Output the (x, y) coordinate of the center of the cell containing the given text.  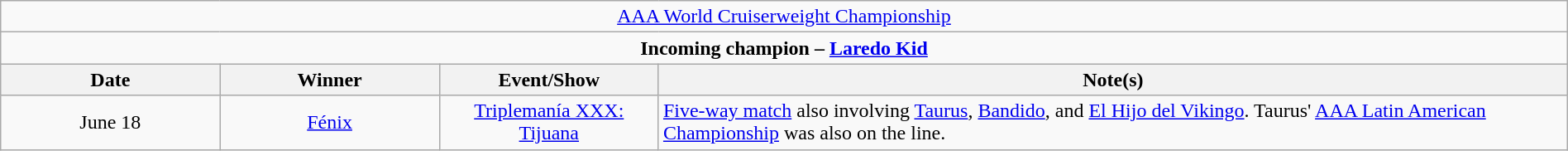
Note(s) (1113, 80)
AAA World Cruiserweight Championship (784, 17)
Event/Show (549, 80)
Fénix (329, 123)
Winner (329, 80)
June 18 (111, 123)
Date (111, 80)
Triplemanía XXX: Tijuana (549, 123)
Five-way match also involving Taurus, Bandido, and El Hijo del Vikingo. Taurus' AAA Latin American Championship was also on the line. (1113, 123)
Incoming champion – Laredo Kid (784, 48)
